From the cell containing the given text, extract its center point as [X, Y] coordinate. 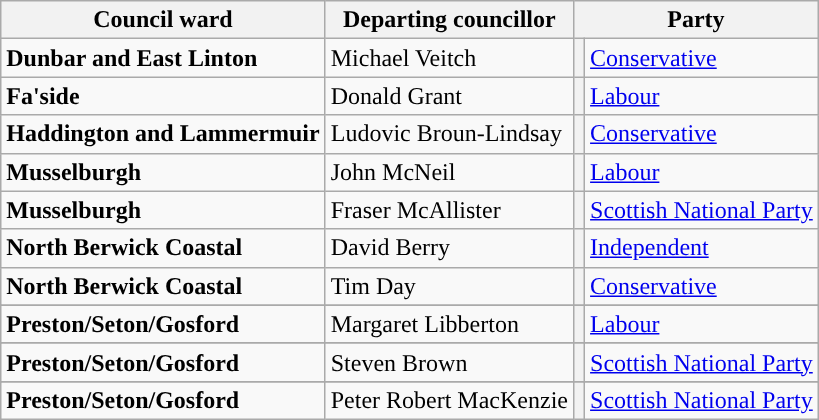
Fa'side [163, 96]
Ludovic Broun-Lindsay [449, 134]
John McNeil [449, 172]
Party [696, 20]
Departing councillor [449, 20]
Fraser McAllister [449, 210]
Donald Grant [449, 96]
Independent [702, 248]
Margaret Libberton [449, 324]
David Berry [449, 248]
Steven Brown [449, 362]
Michael Veitch [449, 58]
Tim Day [449, 286]
Haddington and Lammermuir [163, 134]
Peter Robert MacKenzie [449, 400]
Dunbar and East Linton [163, 58]
Council ward [163, 20]
